Return the [x, y] coordinate for the center point of the cell that contains the specified text.  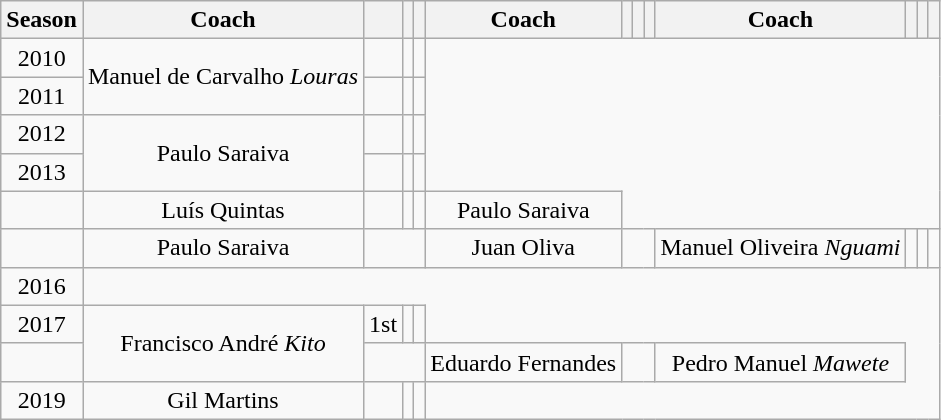
Season [42, 20]
2019 [42, 400]
2017 [42, 324]
Manuel de Carvalho Louras [222, 77]
1st [384, 324]
Luís Quintas [222, 210]
2012 [42, 134]
2016 [42, 286]
2011 [42, 96]
2013 [42, 172]
Gil Martins [222, 400]
Francisco André Kito [222, 343]
Eduardo Fernandes [524, 362]
Pedro Manuel Mawete [780, 362]
2010 [42, 58]
Juan Oliva [524, 248]
Manuel Oliveira Nguami [780, 248]
